Pinpoint the cell where the given text exists, returning its [x, y] midpoint coordinate. 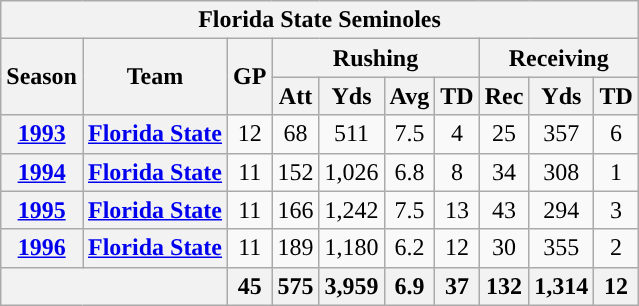
30 [504, 248]
25 [504, 134]
1,180 [352, 248]
357 [562, 134]
1,026 [352, 172]
294 [562, 210]
355 [562, 248]
511 [352, 134]
34 [504, 172]
Florida State Seminoles [320, 20]
Receiving [558, 58]
189 [296, 248]
Att [296, 96]
Season [42, 77]
6.9 [410, 286]
152 [296, 172]
166 [296, 210]
2 [616, 248]
3 [616, 210]
43 [504, 210]
4 [457, 134]
1996 [42, 248]
Rec [504, 96]
1 [616, 172]
132 [504, 286]
6.2 [410, 248]
Team [154, 77]
575 [296, 286]
1,242 [352, 210]
8 [457, 172]
6.8 [410, 172]
308 [562, 172]
45 [250, 286]
Rushing [376, 58]
1995 [42, 210]
1994 [42, 172]
GP [250, 77]
6 [616, 134]
68 [296, 134]
37 [457, 286]
13 [457, 210]
3,959 [352, 286]
Avg [410, 96]
1993 [42, 134]
1,314 [562, 286]
